Scan for the cell matching the given text and deliver its (x, y) coordinate at center. 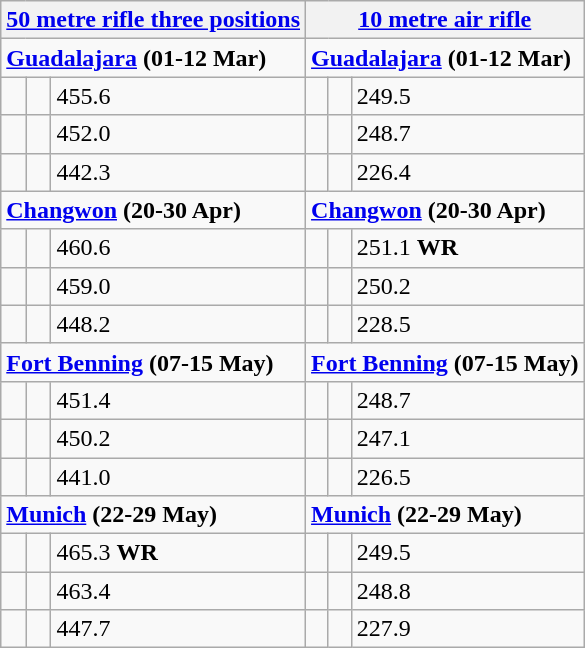
10 metre air rifle (445, 20)
250.2 (468, 286)
465.3 WR (178, 553)
247.1 (468, 438)
455.6 (178, 96)
248.8 (468, 591)
460.6 (178, 248)
450.2 (178, 438)
452.0 (178, 134)
448.2 (178, 324)
251.1 WR (468, 248)
463.4 (178, 591)
50 metre rifle three positions (154, 20)
228.5 (468, 324)
226.4 (468, 172)
442.3 (178, 172)
227.9 (468, 629)
447.7 (178, 629)
226.5 (468, 477)
459.0 (178, 286)
451.4 (178, 400)
441.0 (178, 477)
